Output the [x, y] coordinate of the center of the cell containing the given text.  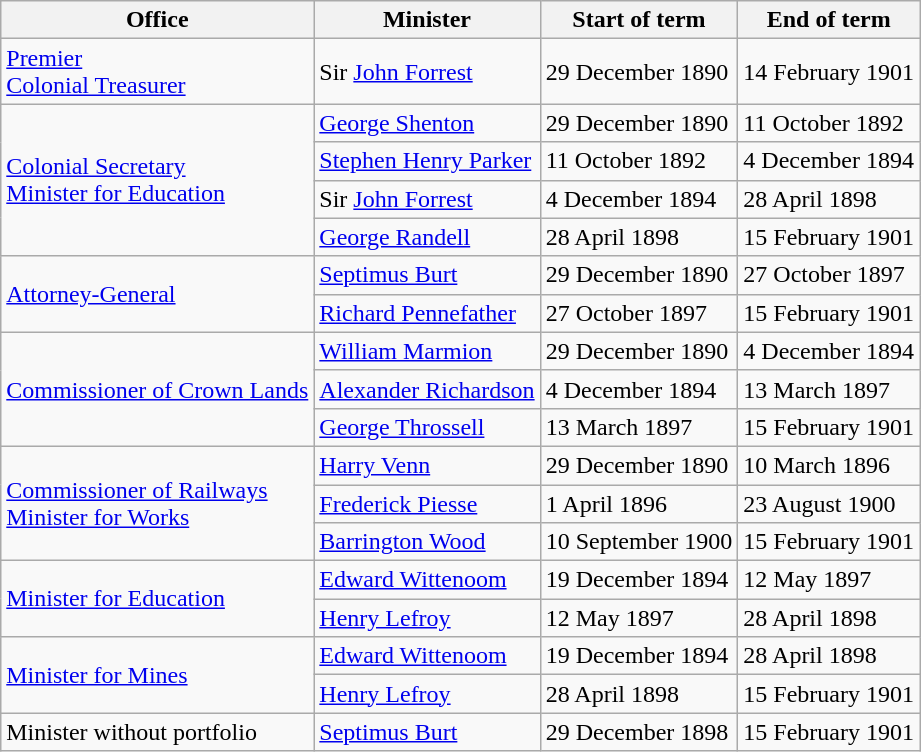
Attorney-General [158, 294]
29 December 1898 [639, 732]
Minister without portfolio [158, 732]
Commissioner of Crown Lands [158, 389]
10 September 1900 [639, 542]
William Marmion [427, 351]
End of term [829, 20]
Colonial Secretary Minister for Education [158, 180]
PremierColonial Treasurer [158, 72]
23 August 1900 [829, 503]
Minister [427, 20]
George Throssell [427, 427]
14 February 1901 [829, 72]
Stephen Henry Parker [427, 161]
Richard Pennefather [427, 313]
George Shenton [427, 123]
10 March 1896 [829, 465]
Commissioner of Railways Minister for Works [158, 503]
1 April 1896 [639, 503]
Barrington Wood [427, 542]
Alexander Richardson [427, 389]
Frederick Piesse [427, 503]
Harry Venn [427, 465]
Minister for Education [158, 599]
Minister for Mines [158, 675]
Start of term [639, 20]
Office [158, 20]
George Randell [427, 237]
